Return the [x, y] coordinate for the center point of the cell that contains the specified text.  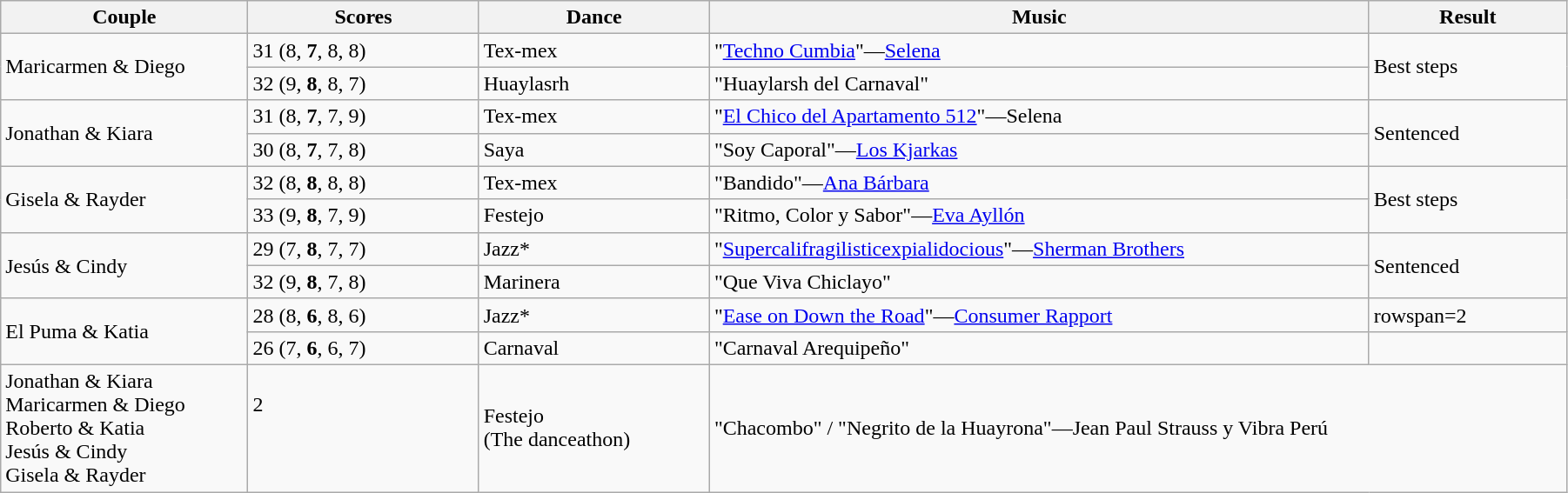
"Huaylarsh del Carnaval" [1039, 83]
28 (8, 6, 8, 6) [364, 315]
"Chacombo" / "Negrito de la Huayrona"—Jean Paul Strauss y Vibra Perú [1138, 428]
Festejo [593, 216]
"Techno Cumbia"—Selena [1039, 50]
29 (7, 8, 7, 7) [364, 249]
Jonathan & KiaraMaricarmen & DiegoRoberto & KatiaJesús & CindyGisela & Rayder [124, 428]
"Soy Caporal"—Los Kjarkas [1039, 150]
2 [364, 428]
26 (7, 6, 6, 7) [364, 348]
"Ritmo, Color y Sabor"—Eva Ayllón [1039, 216]
Maricarmen & Diego [124, 67]
Gisela & Rayder [124, 199]
32 (9, 8, 7, 8) [364, 282]
"Ease on Down the Road"—Consumer Rapport [1039, 315]
31 (8, 7, 7, 9) [364, 117]
"Supercalifragilisticexpialidocious"—Sherman Brothers [1039, 249]
Festejo(The danceathon) [593, 428]
Jonathan & Kiara [124, 133]
"Que Viva Chiclayo" [1039, 282]
El Puma & Katia [124, 331]
rowspan=2 [1467, 315]
"Carnaval Arequipeño" [1039, 348]
Music [1039, 17]
Couple [124, 17]
33 (9, 8, 7, 9) [364, 216]
30 (8, 7, 7, 8) [364, 150]
"El Chico del Apartamento 512"—Selena [1039, 117]
Dance [593, 17]
Result [1467, 17]
Jesús & Cindy [124, 265]
32 (8, 8, 8, 8) [364, 183]
Marinera [593, 282]
Scores [364, 17]
Carnaval [593, 348]
"Bandido"—Ana Bárbara [1039, 183]
Saya [593, 150]
31 (8, 7, 8, 8) [364, 50]
Huaylasrh [593, 83]
32 (9, 8, 8, 7) [364, 83]
